From the cell containing the given text, extract its center point as (x, y) coordinate. 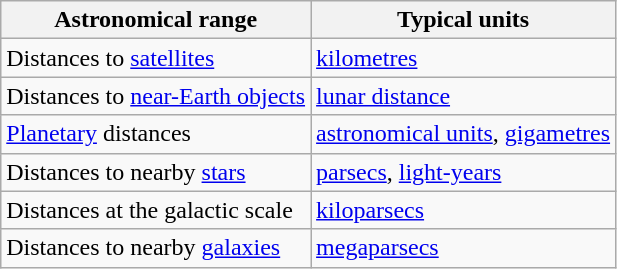
lunar distance (464, 96)
parsecs, light-years (464, 172)
Distances at the galactic scale (156, 210)
Distances to satellites (156, 58)
Distances to nearby stars (156, 172)
Typical units (464, 20)
Distances to near-Earth objects (156, 96)
kilometres (464, 58)
megaparsecs (464, 248)
astronomical units, gigametres (464, 134)
Planetary distances (156, 134)
Astronomical range (156, 20)
kiloparsecs (464, 210)
Distances to nearby galaxies (156, 248)
